Determine the (X, Y) coordinate at the center of the cell enclosing the given text.  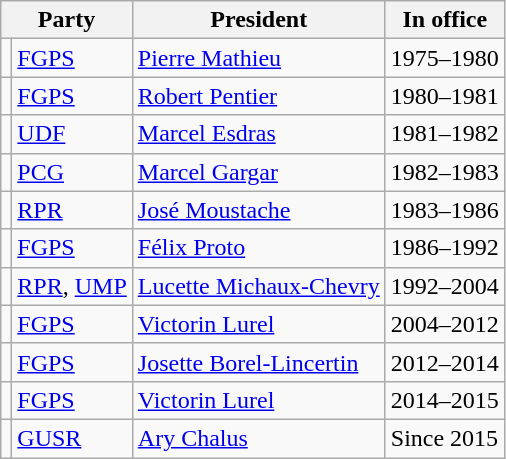
2004–2012 (444, 324)
RPR (72, 210)
PCG (72, 172)
Marcel Esdras (258, 134)
Lucette Michaux-Chevry (258, 286)
1980–1981 (444, 96)
1986–1992 (444, 248)
Josette Borel-Lincertin (258, 362)
Ary Chalus (258, 438)
In office (444, 20)
1983–1986 (444, 210)
1975–1980 (444, 58)
1981–1982 (444, 134)
President (258, 20)
José Moustache (258, 210)
RPR, UMP (72, 286)
Pierre Mathieu (258, 58)
2014–2015 (444, 400)
Félix Proto (258, 248)
1982–1983 (444, 172)
Party (67, 20)
2012–2014 (444, 362)
Since 2015 (444, 438)
UDF (72, 134)
1992–2004 (444, 286)
Robert Pentier (258, 96)
Marcel Gargar (258, 172)
GUSR (72, 438)
